Extract the [x, y] coordinate from the center of the cell holding the provided text.  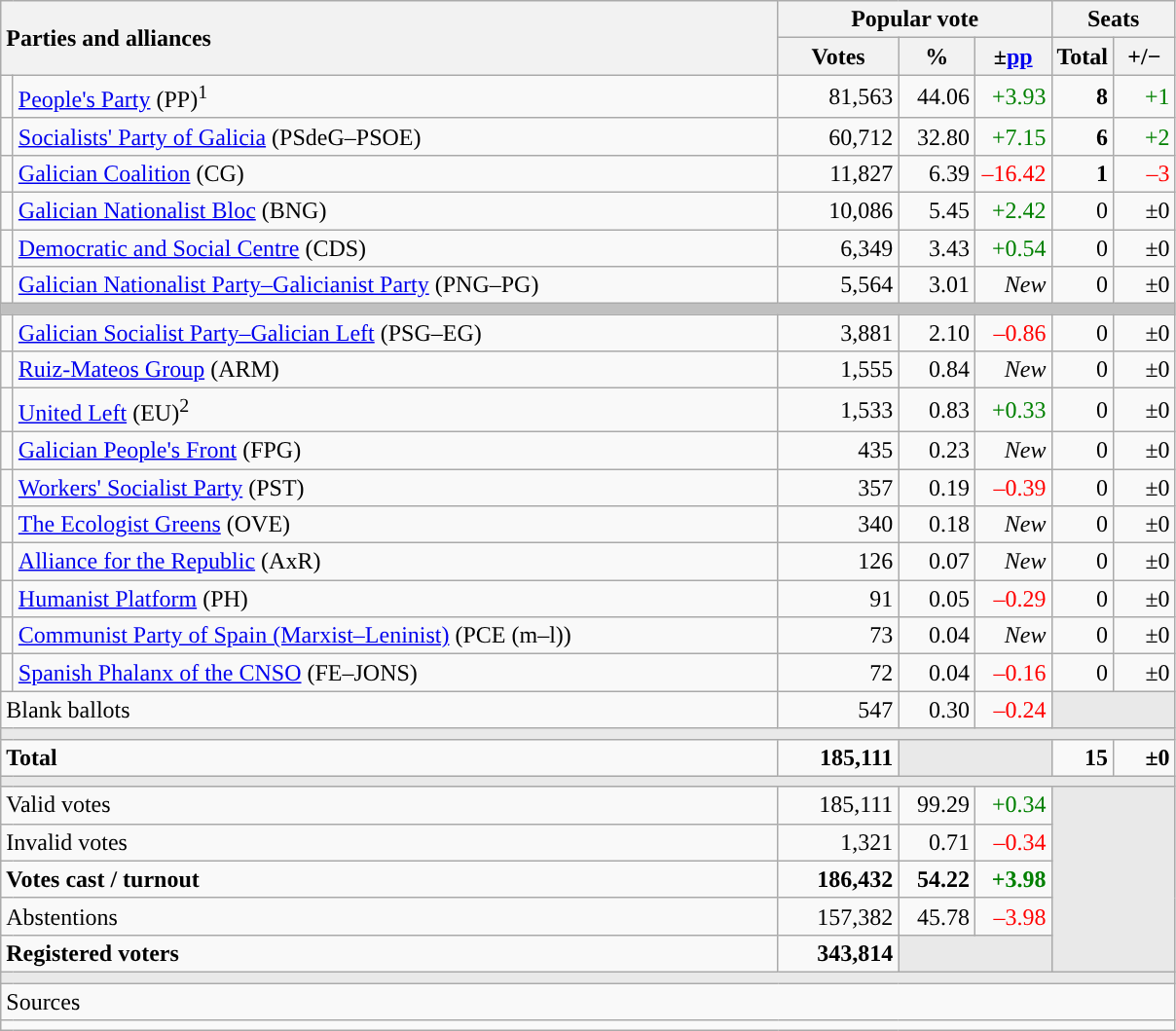
45.78 [937, 916]
0.05 [937, 599]
People's Party (PP)1 [395, 97]
±pp [1012, 56]
357 [838, 488]
1,321 [838, 842]
Sources [588, 1002]
Seats [1114, 19]
54.22 [937, 879]
5.45 [937, 211]
+3.93 [1012, 97]
1,555 [838, 370]
0.23 [937, 450]
0.84 [937, 370]
343,814 [838, 953]
–0.29 [1012, 599]
99.29 [937, 805]
+3.98 [1012, 879]
Abstentions [389, 916]
60,712 [838, 136]
11,827 [838, 173]
3,881 [838, 333]
–3.98 [1012, 916]
Socialists' Party of Galicia (PSdeG–PSOE) [395, 136]
6,349 [838, 248]
157,382 [838, 916]
44.06 [937, 97]
+1 [1145, 97]
32.80 [937, 136]
Invalid votes [389, 842]
6 [1083, 136]
186,432 [838, 879]
126 [838, 562]
Spanish Phalanx of the CNSO (FE–JONS) [395, 673]
Humanist Platform (PH) [395, 599]
3.01 [937, 285]
5,564 [838, 285]
–3 [1145, 173]
Popular vote [915, 19]
Galician Socialist Party–Galician Left (PSG–EG) [395, 333]
+7.15 [1012, 136]
–0.24 [1012, 710]
0.30 [937, 710]
United Left (EU)2 [395, 411]
435 [838, 450]
Galician People's Front (FPG) [395, 450]
Parties and alliances [389, 38]
3.43 [937, 248]
–0.39 [1012, 488]
+/− [1145, 56]
15 [1083, 757]
Registered voters [389, 953]
10,086 [838, 211]
0.71 [937, 842]
73 [838, 636]
8 [1083, 97]
6.39 [937, 173]
0.19 [937, 488]
1 [1083, 173]
0.07 [937, 562]
Galician Nationalist Bloc (BNG) [395, 211]
91 [838, 599]
547 [838, 710]
The Ecologist Greens (OVE) [395, 525]
–0.34 [1012, 842]
Galician Nationalist Party–Galicianist Party (PNG–PG) [395, 285]
+0.54 [1012, 248]
Votes [838, 56]
% [937, 56]
81,563 [838, 97]
Valid votes [389, 805]
Workers' Socialist Party (PST) [395, 488]
–0.86 [1012, 333]
Democratic and Social Centre (CDS) [395, 248]
Votes cast / turnout [389, 879]
Alliance for the Republic (AxR) [395, 562]
340 [838, 525]
Blank ballots [389, 710]
–0.16 [1012, 673]
2.10 [937, 333]
–16.42 [1012, 173]
1,533 [838, 411]
+0.33 [1012, 411]
0.83 [937, 411]
Galician Coalition (CG) [395, 173]
Ruiz-Mateos Group (ARM) [395, 370]
72 [838, 673]
+2.42 [1012, 211]
+2 [1145, 136]
Communist Party of Spain (Marxist–Leninist) (PCE (m–l)) [395, 636]
+0.34 [1012, 805]
0.18 [937, 525]
